Search for the cell housing the specified text and yield its [X, Y] center coordinate. 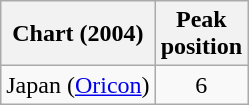
Japan (Oricon) [78, 85]
Chart (2004) [78, 34]
Peakposition [201, 34]
6 [201, 85]
